From the cell containing the given text, extract its center point as [X, Y] coordinate. 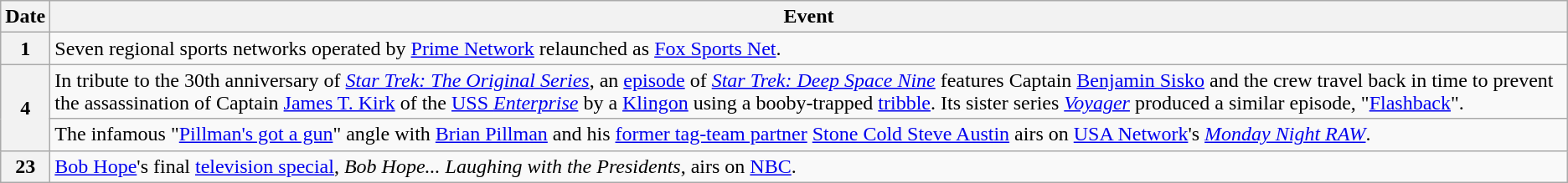
Event [809, 17]
Bob Hope's final television special, Bob Hope... Laughing with the Presidents, airs on NBC. [809, 166]
Seven regional sports networks operated by Prime Network relaunched as Fox Sports Net. [809, 48]
1 [25, 48]
4 [25, 107]
Date [25, 17]
23 [25, 166]
